Extract the [x, y] coordinate from the center of the cell holding the provided text.  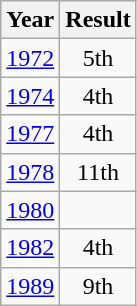
11th [98, 172]
1977 [30, 134]
1989 [30, 286]
9th [98, 286]
1978 [30, 172]
Result [98, 20]
1980 [30, 210]
1982 [30, 248]
1974 [30, 96]
Year [30, 20]
1972 [30, 58]
5th [98, 58]
